Determine the (x, y) coordinate at the center of the cell enclosing the given text.  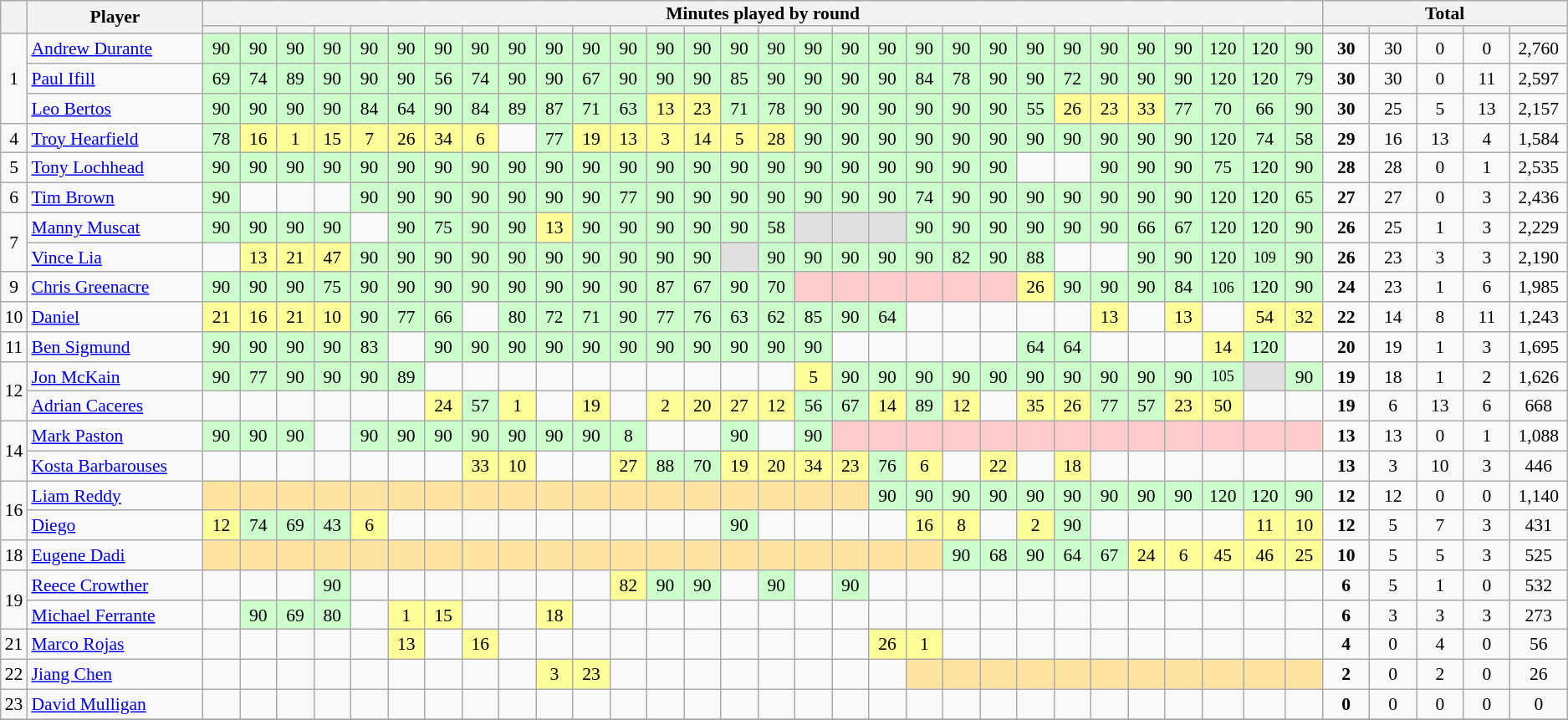
Minutes played by round (763, 13)
Leo Bertos (115, 109)
1,626 (1539, 377)
Total (1445, 13)
Jon McKain (115, 377)
55 (1035, 109)
Player (115, 18)
32 (1304, 317)
54 (1264, 317)
Paul Ifill (115, 79)
273 (1539, 615)
Liam Reddy (115, 496)
1,695 (1539, 347)
43 (332, 526)
35 (1035, 406)
1,088 (1539, 437)
446 (1539, 467)
Troy Hearfield (115, 139)
2,597 (1539, 79)
Tony Lochhead (115, 168)
Ben Sigmund (115, 347)
Diego (115, 526)
525 (1539, 555)
45 (1223, 555)
2,190 (1539, 258)
50 (1223, 406)
83 (369, 347)
Adrian Caceres (115, 406)
David Mulligan (115, 705)
109 (1264, 258)
668 (1539, 406)
1,140 (1539, 496)
2,760 (1539, 49)
1,584 (1539, 139)
47 (332, 258)
Daniel (115, 317)
62 (776, 317)
79 (1304, 79)
Reece Crowther (115, 585)
65 (1304, 198)
Michael Ferrante (115, 615)
Eugene Dadi (115, 555)
46 (1264, 555)
Mark Paston (115, 437)
106 (1223, 288)
532 (1539, 585)
2,229 (1539, 228)
9 (14, 288)
29 (1346, 139)
Tim Brown (115, 198)
431 (1539, 526)
Kosta Barbarouses (115, 467)
1,985 (1539, 288)
Marco Rojas (115, 645)
Chris Greenacre (115, 288)
1,243 (1539, 317)
105 (1223, 377)
2,157 (1539, 109)
2,436 (1539, 198)
Andrew Durante (115, 49)
Jiang Chen (115, 675)
2,535 (1539, 168)
Manny Muscat (115, 228)
68 (999, 555)
Vince Lia (115, 258)
